Determine the (x, y) coordinate at the center of the cell enclosing the given text.  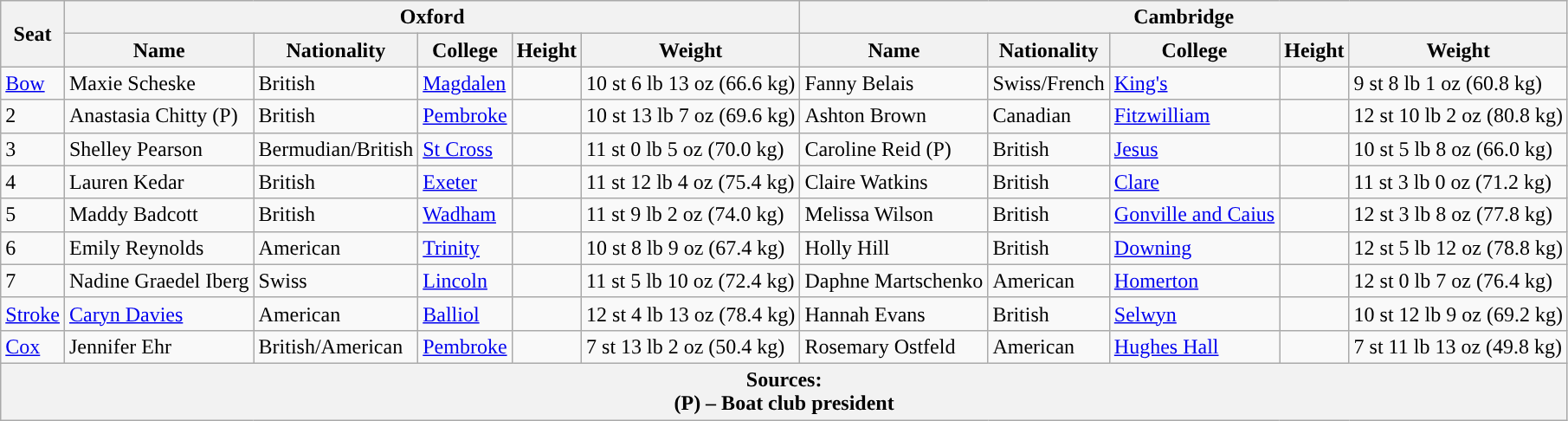
Lincoln (465, 281)
Shelley Pearson (159, 149)
Maddy Badcott (159, 215)
12 st 10 lb 2 oz (80.8 kg) (1458, 116)
5 (33, 215)
4 (33, 182)
Rosemary Ostfeld (894, 347)
Nadine Graedel Iberg (159, 281)
Melissa Wilson (894, 215)
Caroline Reid (P) (894, 149)
10 st 8 lb 9 oz (67.4 kg) (691, 248)
Emily Reynolds (159, 248)
10 st 12 lb 9 oz (69.2 kg) (1458, 314)
Magdalen (465, 83)
Cambridge (1184, 17)
Jennifer Ehr (159, 347)
9 st 8 lb 1 oz (60.8 kg) (1458, 83)
11 st 9 lb 2 oz (74.0 kg) (691, 215)
Swiss/French (1049, 83)
10 st 13 lb 7 oz (69.6 kg) (691, 116)
Clare (1194, 182)
10 st 6 lb 13 oz (66.6 kg) (691, 83)
7 (33, 281)
Caryn Davies (159, 314)
Fanny Belais (894, 83)
Fitzwilliam (1194, 116)
Bow (33, 83)
Ashton Brown (894, 116)
British/American (336, 347)
Hannah Evans (894, 314)
Oxford (431, 17)
Exeter (465, 182)
11 st 5 lb 10 oz (72.4 kg) (691, 281)
Selwyn (1194, 314)
Homerton (1194, 281)
Stroke (33, 314)
2 (33, 116)
Anastasia Chitty (P) (159, 116)
Sources:(P) – Boat club president (784, 392)
12 st 5 lb 12 oz (78.8 kg) (1458, 248)
King's (1194, 83)
Claire Watkins (894, 182)
7 st 13 lb 2 oz (50.4 kg) (691, 347)
6 (33, 248)
Maxie Scheske (159, 83)
11 st 0 lb 5 oz (70.0 kg) (691, 149)
10 st 5 lb 8 oz (66.0 kg) (1458, 149)
Gonville and Caius (1194, 215)
Bermudian/British (336, 149)
3 (33, 149)
Daphne Martschenko (894, 281)
Trinity (465, 248)
Hughes Hall (1194, 347)
Downing (1194, 248)
St Cross (465, 149)
Lauren Kedar (159, 182)
12 st 3 lb 8 oz (77.8 kg) (1458, 215)
Canadian (1049, 116)
Swiss (336, 281)
12 st 4 lb 13 oz (78.4 kg) (691, 314)
Jesus (1194, 149)
Balliol (465, 314)
Holly Hill (894, 248)
7 st 11 lb 13 oz (49.8 kg) (1458, 347)
11 st 12 lb 4 oz (75.4 kg) (691, 182)
Seat (33, 34)
11 st 3 lb 0 oz (71.2 kg) (1458, 182)
Wadham (465, 215)
12 st 0 lb 7 oz (76.4 kg) (1458, 281)
Cox (33, 347)
